Locate the cell with the specified text and output its [X, Y] center coordinate. 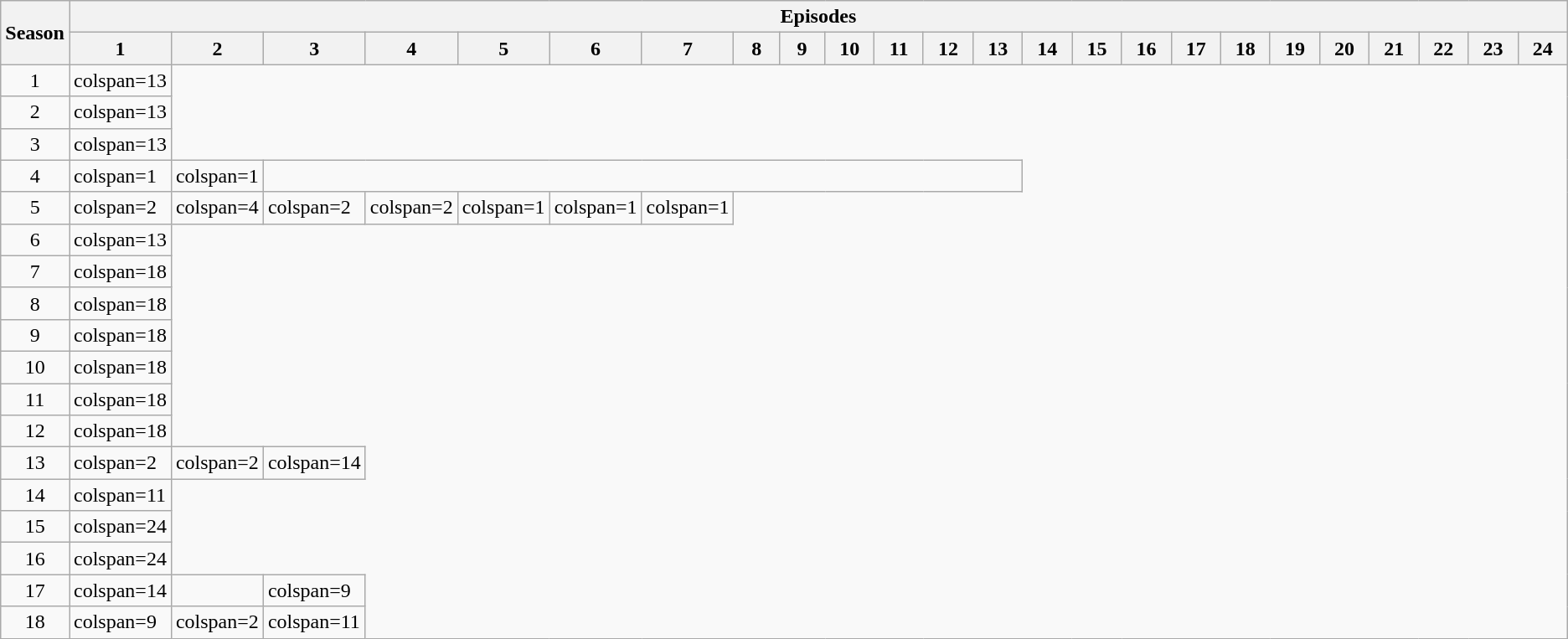
Season [35, 33]
24 [1543, 49]
23 [1493, 49]
22 [1444, 49]
19 [1295, 49]
Episodes [818, 17]
20 [1345, 49]
colspan=4 [217, 208]
21 [1394, 49]
